For the text-containing cell, return its midpoint in [x, y] coordinate format. 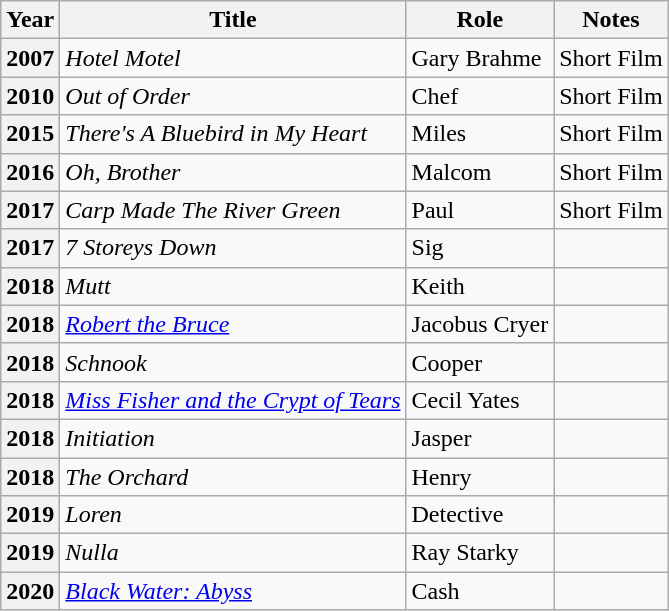
Sig [480, 248]
Initiation [233, 438]
2010 [30, 96]
Notes [611, 20]
Jacobus Cryer [480, 324]
2020 [30, 591]
Malcom [480, 172]
Nulla [233, 553]
There's A Bluebird in My Heart [233, 134]
Title [233, 20]
Carp Made The River Green [233, 210]
Role [480, 20]
Year [30, 20]
Schnook [233, 362]
Robert the Bruce [233, 324]
Out of Order [233, 96]
Miss Fisher and the Crypt of Tears [233, 400]
Miles [480, 134]
2016 [30, 172]
Detective [480, 515]
7 Storeys Down [233, 248]
The Orchard [233, 477]
Jasper [480, 438]
Hotel Motel [233, 58]
Gary Brahme [480, 58]
Ray Starky [480, 553]
Henry [480, 477]
Mutt [233, 286]
2007 [30, 58]
Cooper [480, 362]
Chef [480, 96]
Oh, Brother [233, 172]
Loren [233, 515]
Paul [480, 210]
Cash [480, 591]
Keith [480, 286]
2015 [30, 134]
Black Water: Abyss [233, 591]
Cecil Yates [480, 400]
